Locate the cell with the specified text and output its (X, Y) center coordinate. 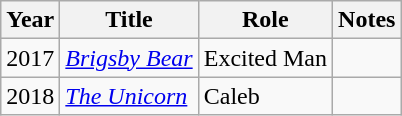
Title (129, 20)
Notes (367, 20)
Caleb (265, 96)
Excited Man (265, 58)
2018 (30, 96)
Role (265, 20)
Brigsby Bear (129, 58)
The Unicorn (129, 96)
2017 (30, 58)
Year (30, 20)
